From the cell containing the given text, extract its center point as (X, Y) coordinate. 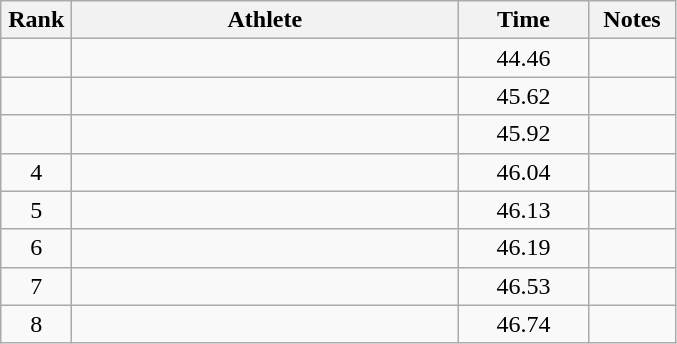
6 (36, 248)
Notes (632, 20)
7 (36, 286)
Rank (36, 20)
8 (36, 324)
44.46 (524, 58)
4 (36, 172)
46.74 (524, 324)
45.62 (524, 96)
46.04 (524, 172)
46.13 (524, 210)
5 (36, 210)
45.92 (524, 134)
46.53 (524, 286)
46.19 (524, 248)
Time (524, 20)
Athlete (265, 20)
